Identify which cell holds the provided text, then report its [x, y] central coordinate. 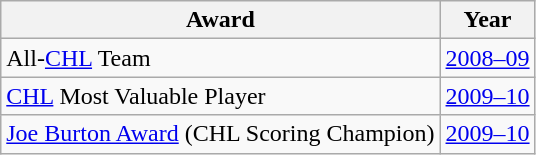
Joe Burton Award (CHL Scoring Champion) [220, 134]
CHL Most Valuable Player [220, 96]
Award [220, 20]
All-CHL Team [220, 58]
2008–09 [488, 58]
Year [488, 20]
